From the cell containing the given text, extract its center point as (X, Y) coordinate. 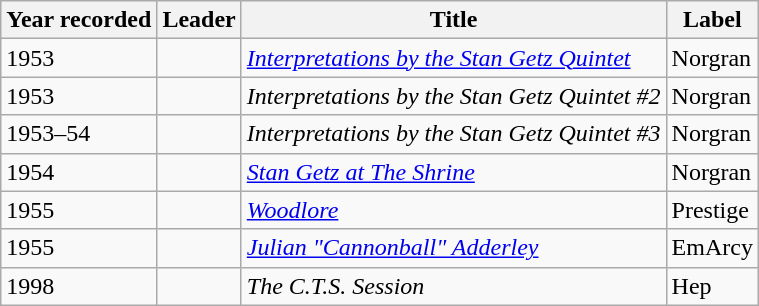
Stan Getz at The Shrine (454, 172)
Label (712, 20)
1953–54 (79, 134)
Leader (199, 20)
Title (454, 20)
Interpretations by the Stan Getz Quintet (454, 58)
EmArcy (712, 248)
1954 (79, 172)
Woodlore (454, 210)
Prestige (712, 210)
Interpretations by the Stan Getz Quintet #2 (454, 96)
The C.T.S. Session (454, 286)
Hep (712, 286)
Year recorded (79, 20)
Julian "Cannonball" Adderley (454, 248)
Interpretations by the Stan Getz Quintet #3 (454, 134)
1998 (79, 286)
